Return the [X, Y] coordinate for the center point of the cell that contains the specified text.  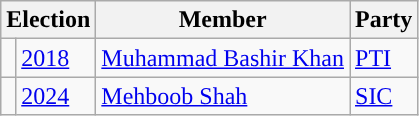
Member [223, 20]
2018 [56, 58]
SIC [384, 96]
Muhammad Bashir Khan [223, 58]
PTI [384, 58]
Party [384, 20]
Election [48, 20]
2024 [56, 96]
Mehboob Shah [223, 96]
